Identify which cell holds the provided text, then report its [X, Y] central coordinate. 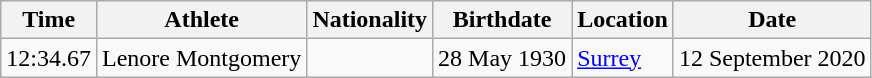
12 September 2020 [772, 58]
28 May 1930 [502, 58]
Location [623, 20]
Surrey [623, 58]
Lenore Montgomery [201, 58]
Birthdate [502, 20]
Athlete [201, 20]
12:34.67 [49, 58]
Date [772, 20]
Nationality [370, 20]
Time [49, 20]
